Identify which cell holds the provided text, then report its [X, Y] central coordinate. 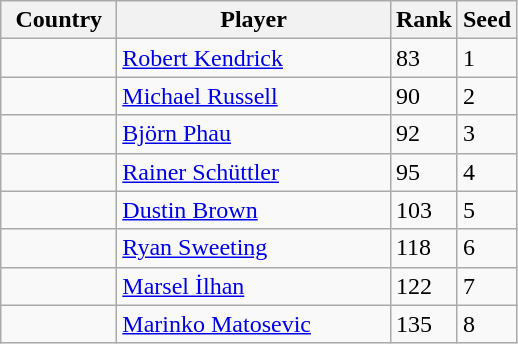
3 [486, 134]
90 [424, 96]
2 [486, 96]
5 [486, 210]
4 [486, 172]
Rainer Schüttler [254, 172]
Marinko Matosevic [254, 324]
7 [486, 286]
122 [424, 286]
Rank [424, 20]
92 [424, 134]
Björn Phau [254, 134]
Seed [486, 20]
Country [59, 20]
Michael Russell [254, 96]
118 [424, 248]
8 [486, 324]
Player [254, 20]
Robert Kendrick [254, 58]
Dustin Brown [254, 210]
95 [424, 172]
135 [424, 324]
Ryan Sweeting [254, 248]
Marsel İlhan [254, 286]
83 [424, 58]
1 [486, 58]
6 [486, 248]
103 [424, 210]
